Locate the cell with the specified text and output its [x, y] center coordinate. 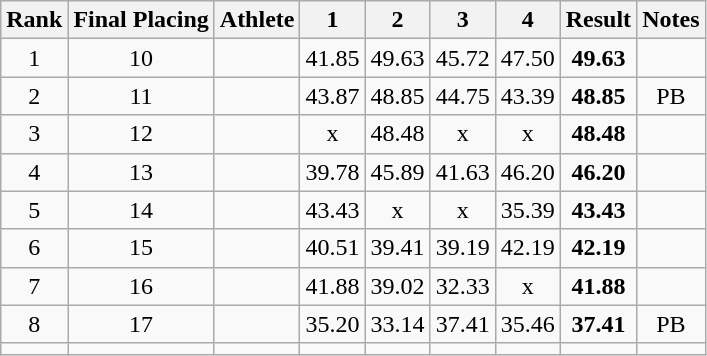
15 [141, 248]
Result [598, 20]
43.87 [332, 96]
39.02 [398, 286]
33.14 [398, 324]
45.72 [462, 58]
Rank [34, 20]
41.63 [462, 172]
44.75 [462, 96]
39.41 [398, 248]
35.39 [528, 210]
11 [141, 96]
7 [34, 286]
41.85 [332, 58]
13 [141, 172]
40.51 [332, 248]
47.50 [528, 58]
45.89 [398, 172]
Notes [671, 20]
14 [141, 210]
39.19 [462, 248]
43.39 [528, 96]
Final Placing [141, 20]
10 [141, 58]
35.46 [528, 324]
8 [34, 324]
35.20 [332, 324]
12 [141, 134]
Athlete [257, 20]
16 [141, 286]
17 [141, 324]
5 [34, 210]
39.78 [332, 172]
6 [34, 248]
32.33 [462, 286]
